Find where the given text appears and provide that cell's center as (x, y) coordinate. 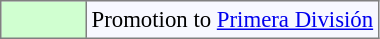
Promotion to Primera División (232, 20)
